Search for the cell housing the specified text and yield its [X, Y] center coordinate. 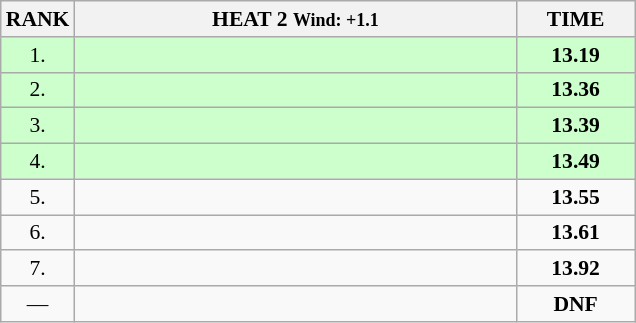
13.55 [576, 197]
13.49 [576, 162]
13.36 [576, 90]
— [38, 304]
RANK [38, 19]
7. [38, 269]
13.92 [576, 269]
3. [38, 126]
13.61 [576, 233]
DNF [576, 304]
4. [38, 162]
HEAT 2 Wind: +1.1 [295, 19]
6. [38, 233]
13.19 [576, 55]
1. [38, 55]
2. [38, 90]
5. [38, 197]
13.39 [576, 126]
TIME [576, 19]
